Identify which cell holds the provided text, then report its (x, y) central coordinate. 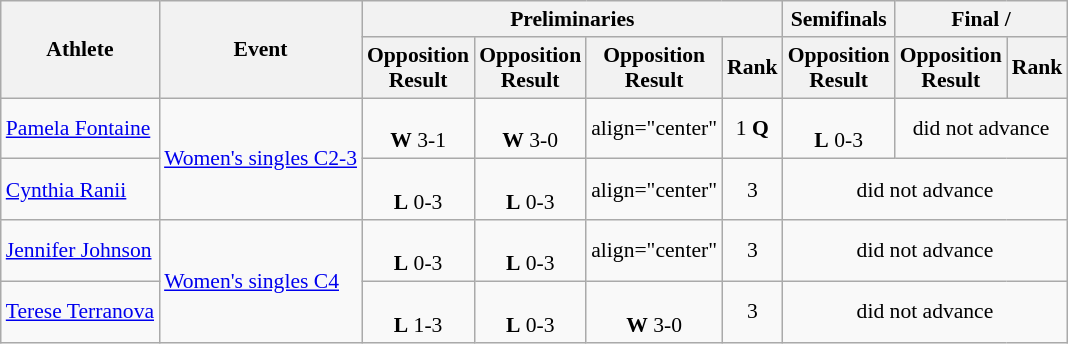
Semifinals (839, 19)
Terese Terranova (80, 312)
Athlete (80, 50)
Women's singles C4 (260, 281)
Cynthia Ranii (80, 190)
Women's singles C2-3 (260, 159)
Jennifer Johnson (80, 250)
L 1-3 (418, 312)
W 3-1 (418, 128)
1 Q (752, 128)
Preliminaries (572, 19)
Pamela Fontaine (80, 128)
Event (260, 50)
Final / (982, 19)
